From the cell containing the given text, extract its center point as (x, y) coordinate. 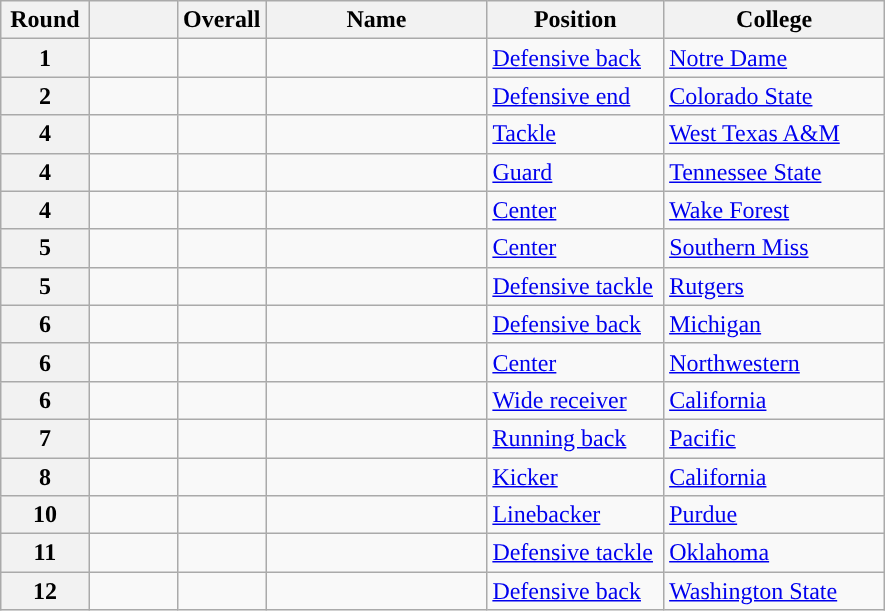
Wide receiver (576, 400)
12 (45, 591)
Running back (576, 438)
11 (45, 553)
College (774, 20)
Round (45, 20)
Wake Forest (774, 210)
Notre Dame (774, 58)
West Texas A&M (774, 134)
Defensive end (576, 96)
Washington State (774, 591)
1 (45, 58)
10 (45, 515)
Rutgers (774, 286)
Purdue (774, 515)
Linebacker (576, 515)
Name (376, 20)
Tackle (576, 134)
7 (45, 438)
Pacific (774, 438)
Northwestern (774, 362)
Colorado State (774, 96)
Tennessee State (774, 172)
8 (45, 477)
2 (45, 96)
Kicker (576, 477)
Position (576, 20)
Oklahoma (774, 553)
Overall (222, 20)
Michigan (774, 324)
Southern Miss (774, 248)
Guard (576, 172)
